Locate the cell with the specified text and output its [X, Y] center coordinate. 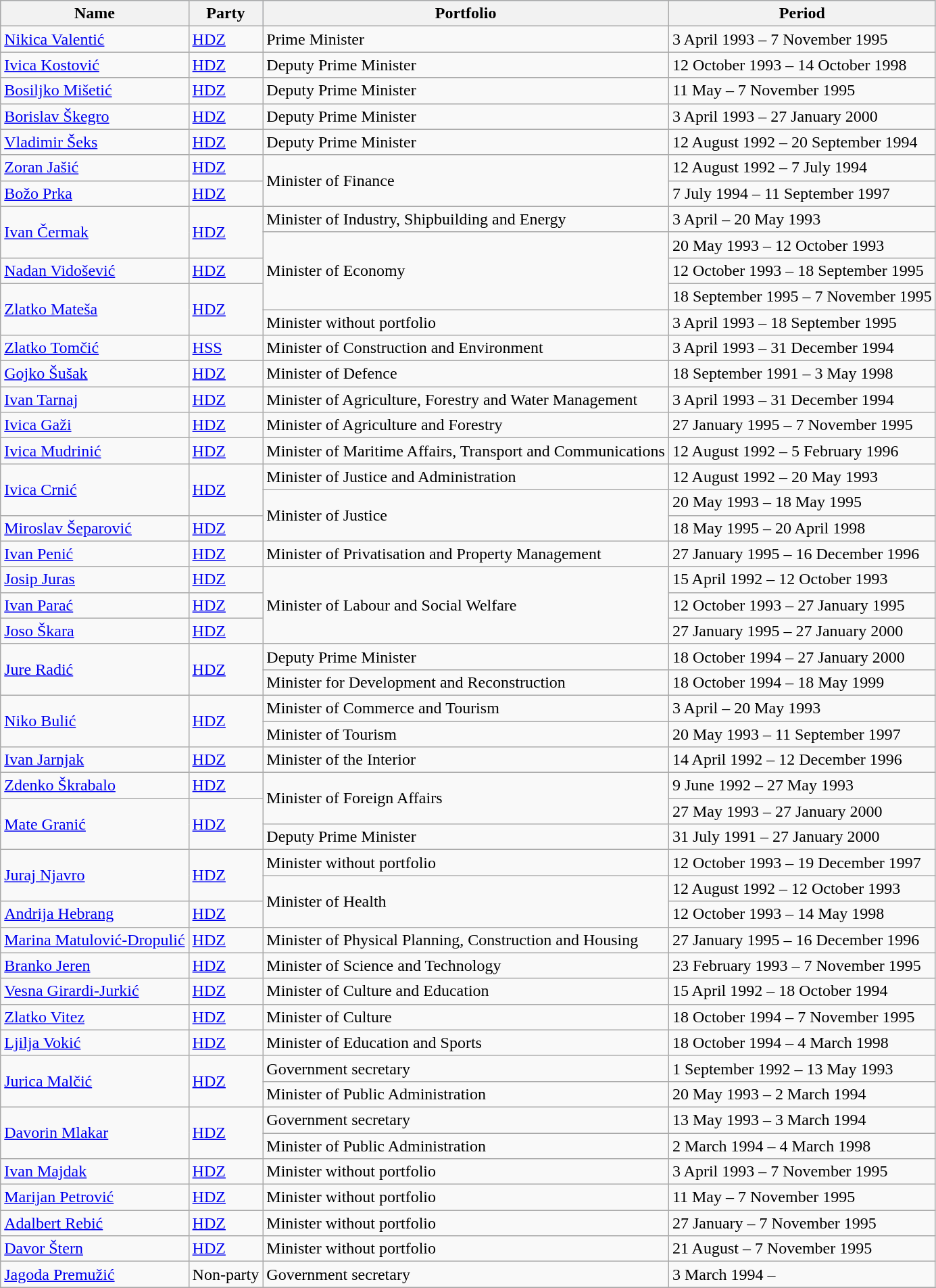
Minister of Defence [466, 374]
HSS [226, 348]
Ivan Tarnaj [95, 400]
18 October 1994 – 7 November 1995 [802, 1017]
Ivan Majdak [95, 1172]
Minister of Agriculture and Forestry [466, 425]
Minister of Industry, Shipbuilding and Energy [466, 219]
Branko Jeren [95, 965]
23 February 1993 – 7 November 1995 [802, 965]
Ivan Parać [95, 605]
27 January – 7 November 1995 [802, 1223]
1 September 1992 – 13 May 1993 [802, 1068]
Minister of Commerce and Tourism [466, 708]
Ivan Čermak [95, 232]
Minister of Health [466, 901]
12 August 1992 – 12 October 1993 [802, 888]
Miroslav Šeparović [95, 528]
Ivan Penić [95, 554]
Nikica Valentić [95, 39]
Minister of Construction and Environment [466, 348]
Zlatko Mateša [95, 309]
Mate Granić [95, 824]
31 July 1991 – 27 January 2000 [802, 837]
Davorin Mlakar [95, 1132]
12 August 1992 – 7 July 1994 [802, 168]
Minister of Physical Planning, Construction and Housing [466, 940]
Minister of Justice and Administration [466, 477]
Minister of Maritime Affairs, Transport and Communications [466, 451]
12 August 1992 – 20 May 1993 [802, 477]
12 October 1993 – 19 December 1997 [802, 863]
Zdenko Škrabalo [95, 786]
9 June 1992 – 27 May 1993 [802, 786]
Jurica Malčić [95, 1081]
Jure Radić [95, 669]
Minister of Labour and Social Welfare [466, 605]
20 May 1993 – 11 September 1997 [802, 734]
Minister of Economy [466, 270]
20 May 1993 – 12 October 1993 [802, 245]
Zlatko Tomčić [95, 348]
Name [95, 14]
12 October 1993 – 27 January 1995 [802, 605]
18 September 1991 – 3 May 1998 [802, 374]
18 September 1995 – 7 November 1995 [802, 296]
27 May 1993 – 27 January 2000 [802, 811]
Ivan Jarnjak [95, 760]
Davor Štern [95, 1249]
Ivica Kostović [95, 65]
Joso Škara [95, 631]
18 October 1994 – 27 January 2000 [802, 657]
3 April 1993 – 27 January 2000 [802, 116]
Party [226, 14]
Minister of Privatisation and Property Management [466, 554]
15 April 1992 – 12 October 1993 [802, 579]
Ljilja Vokić [95, 1043]
2 March 1994 – 4 March 1998 [802, 1146]
Ivica Gaži [95, 425]
Božo Prka [95, 193]
21 August – 7 November 1995 [802, 1249]
27 January 1995 – 27 January 2000 [802, 631]
Minister of the Interior [466, 760]
Juraj Njavro [95, 876]
Minister for Development and Reconstruction [466, 682]
20 May 1993 – 2 March 1994 [802, 1094]
18 October 1994 – 18 May 1999 [802, 682]
Bosiljko Mišetić [95, 91]
Zoran Jašić [95, 168]
Non-party [226, 1274]
Josip Juras [95, 579]
Vesna Girardi-Jurkić [95, 991]
12 October 1993 – 14 October 1998 [802, 65]
14 April 1992 – 12 December 1996 [802, 760]
13 May 1993 – 3 March 1994 [802, 1120]
Minister of Finance [466, 181]
Jagoda Premužić [95, 1274]
27 January 1995 – 7 November 1995 [802, 425]
12 October 1993 – 18 September 1995 [802, 270]
18 May 1995 – 20 April 1998 [802, 528]
Minister of Justice [466, 515]
Vladimir Šeks [95, 142]
Period [802, 14]
3 March 1994 – [802, 1274]
Minister of Science and Technology [466, 965]
12 October 1993 – 14 May 1998 [802, 914]
Minister of Foreign Affairs [466, 798]
Andrija Hebrang [95, 914]
Borislav Škegro [95, 116]
Minister of Agriculture, Forestry and Water Management [466, 400]
Minister of Tourism [466, 734]
12 August 1992 – 20 September 1994 [802, 142]
12 August 1992 – 5 February 1996 [802, 451]
Minister of Education and Sports [466, 1043]
Portfolio [466, 14]
7 July 1994 – 11 September 1997 [802, 193]
Minister of Culture and Education [466, 991]
Zlatko Vitez [95, 1017]
Nadan Vidošević [95, 270]
Marijan Petrović [95, 1197]
Marina Matulović-Dropulić [95, 940]
Gojko Šušak [95, 374]
3 April 1993 – 18 September 1995 [802, 323]
Ivica Mudrinić [95, 451]
Ivica Crnić [95, 490]
15 April 1992 – 18 October 1994 [802, 991]
Adalbert Rebić [95, 1223]
Niko Bulić [95, 721]
20 May 1993 – 18 May 1995 [802, 502]
18 October 1994 – 4 March 1998 [802, 1043]
Prime Minister [466, 39]
Minister of Culture [466, 1017]
